Pinpoint the cell where the given text exists, returning its (X, Y) midpoint coordinate. 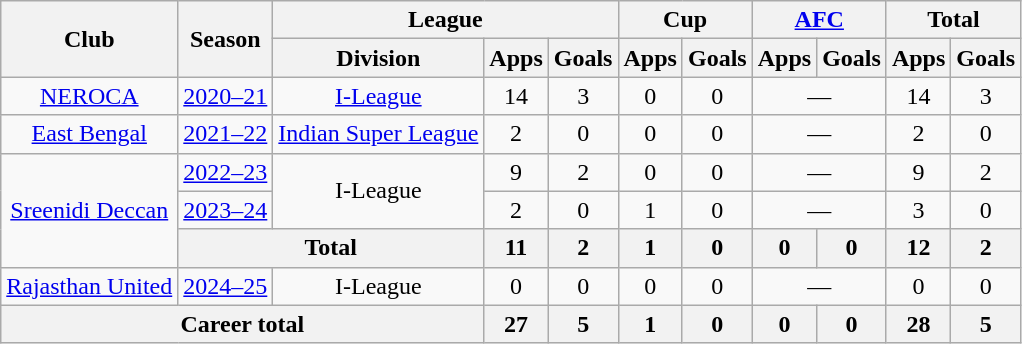
Sreenidi Deccan (90, 210)
2021–22 (226, 134)
27 (516, 324)
2023–24 (226, 210)
Rajasthan United (90, 286)
Career total (242, 324)
East Bengal (90, 134)
Division (378, 58)
11 (516, 248)
12 (918, 248)
Cup (685, 20)
Indian Super League (378, 134)
2022–23 (226, 172)
2024–25 (226, 286)
NEROCA (90, 96)
2020–21 (226, 96)
Season (226, 39)
League (446, 20)
28 (918, 324)
Club (90, 39)
AFC (819, 20)
